Return (x, y) of the center of cell containing provided text 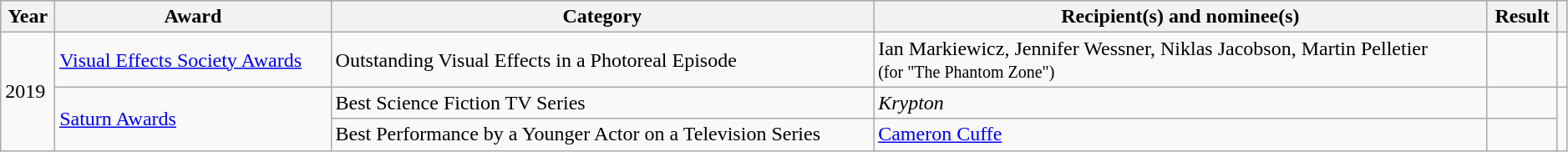
2019 (28, 92)
Recipient(s) and nominee(s) (1181, 17)
Saturn Awards (193, 119)
Cameron Cuffe (1181, 134)
Outstanding Visual Effects in a Photoreal Episode (602, 60)
Krypton (1181, 103)
Category (602, 17)
Award (193, 17)
Visual Effects Society Awards (193, 60)
Ian Markiewicz, Jennifer Wessner, Niklas Jacobson, Martin Pelletier (for "The Phantom Zone") (1181, 60)
Year (28, 17)
Result (1522, 17)
Best Science Fiction TV Series (602, 103)
Best Performance by a Younger Actor on a Television Series (602, 134)
